Pinpoint the cell where the given text exists, returning its (X, Y) midpoint coordinate. 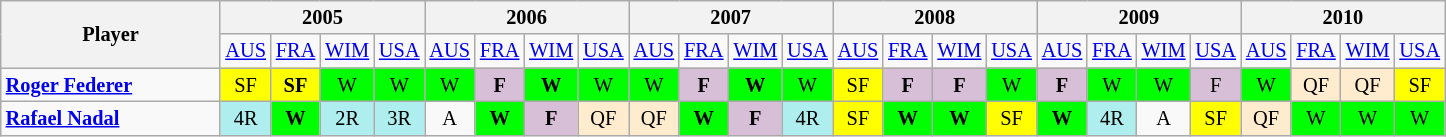
Roger Federer (111, 85)
2005 (322, 17)
Player (111, 34)
Rafael Nadal (111, 118)
3R (399, 118)
2R (347, 118)
2009 (1139, 17)
2010 (1343, 17)
2008 (935, 17)
2007 (731, 17)
2006 (526, 17)
